Locate the cell with the specified text and output its [X, Y] center coordinate. 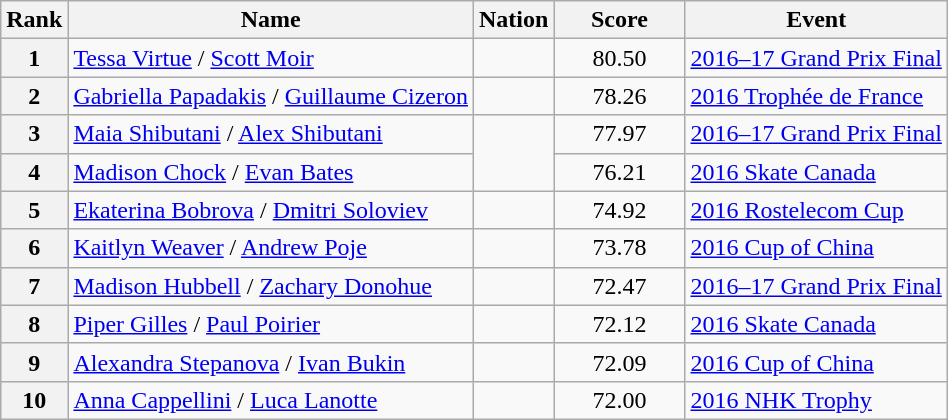
Ekaterina Bobrova / Dmitri Soloviev [271, 210]
2016 Trophée de France [816, 96]
2 [34, 96]
Anna Cappellini / Luca Lanotte [271, 400]
7 [34, 286]
72.09 [620, 362]
3 [34, 134]
Nation [513, 20]
9 [34, 362]
Maia Shibutani / Alex Shibutani [271, 134]
Piper Gilles / Paul Poirier [271, 324]
72.00 [620, 400]
1 [34, 58]
4 [34, 172]
2016 Rostelecom Cup [816, 210]
74.92 [620, 210]
6 [34, 248]
Rank [34, 20]
78.26 [620, 96]
Score [620, 20]
73.78 [620, 248]
Alexandra Stepanova / Ivan Bukin [271, 362]
8 [34, 324]
5 [34, 210]
72.47 [620, 286]
77.97 [620, 134]
Madison Chock / Evan Bates [271, 172]
Kaitlyn Weaver / Andrew Poje [271, 248]
10 [34, 400]
2016 NHK Trophy [816, 400]
Gabriella Papadakis / Guillaume Cizeron [271, 96]
80.50 [620, 58]
72.12 [620, 324]
Madison Hubbell / Zachary Donohue [271, 286]
Tessa Virtue / Scott Moir [271, 58]
76.21 [620, 172]
Name [271, 20]
Event [816, 20]
